Search for the cell housing the specified text and yield its (X, Y) center coordinate. 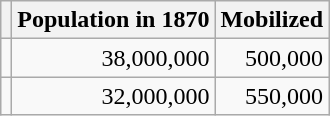
38,000,000 (114, 58)
550,000 (272, 96)
32,000,000 (114, 96)
Mobilized (272, 20)
Population in 1870 (114, 20)
500,000 (272, 58)
